Capture the cell that displays the provided text and extract its (x, y) central coordinate. 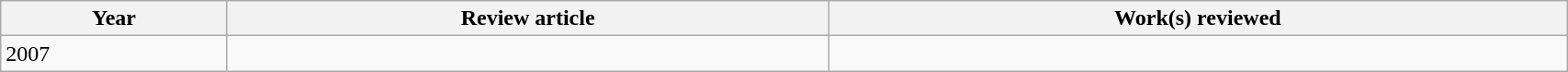
2007 (114, 54)
Year (114, 18)
Review article (527, 18)
Work(s) reviewed (1198, 18)
